Detect which cell encompasses the target text, then output its [x, y] center coordinate. 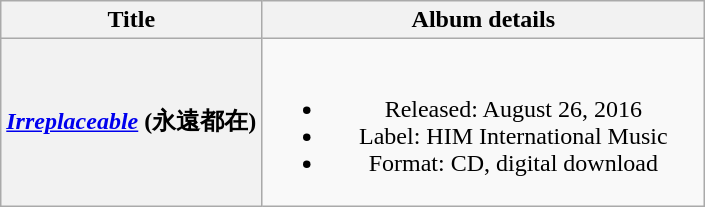
Title [132, 20]
Album details [484, 20]
Irreplaceable (永遠都在) [132, 122]
Released: August 26, 2016Label: HIM International MusicFormat: CD, digital download [484, 122]
